Search for the cell housing the specified text and yield its [x, y] center coordinate. 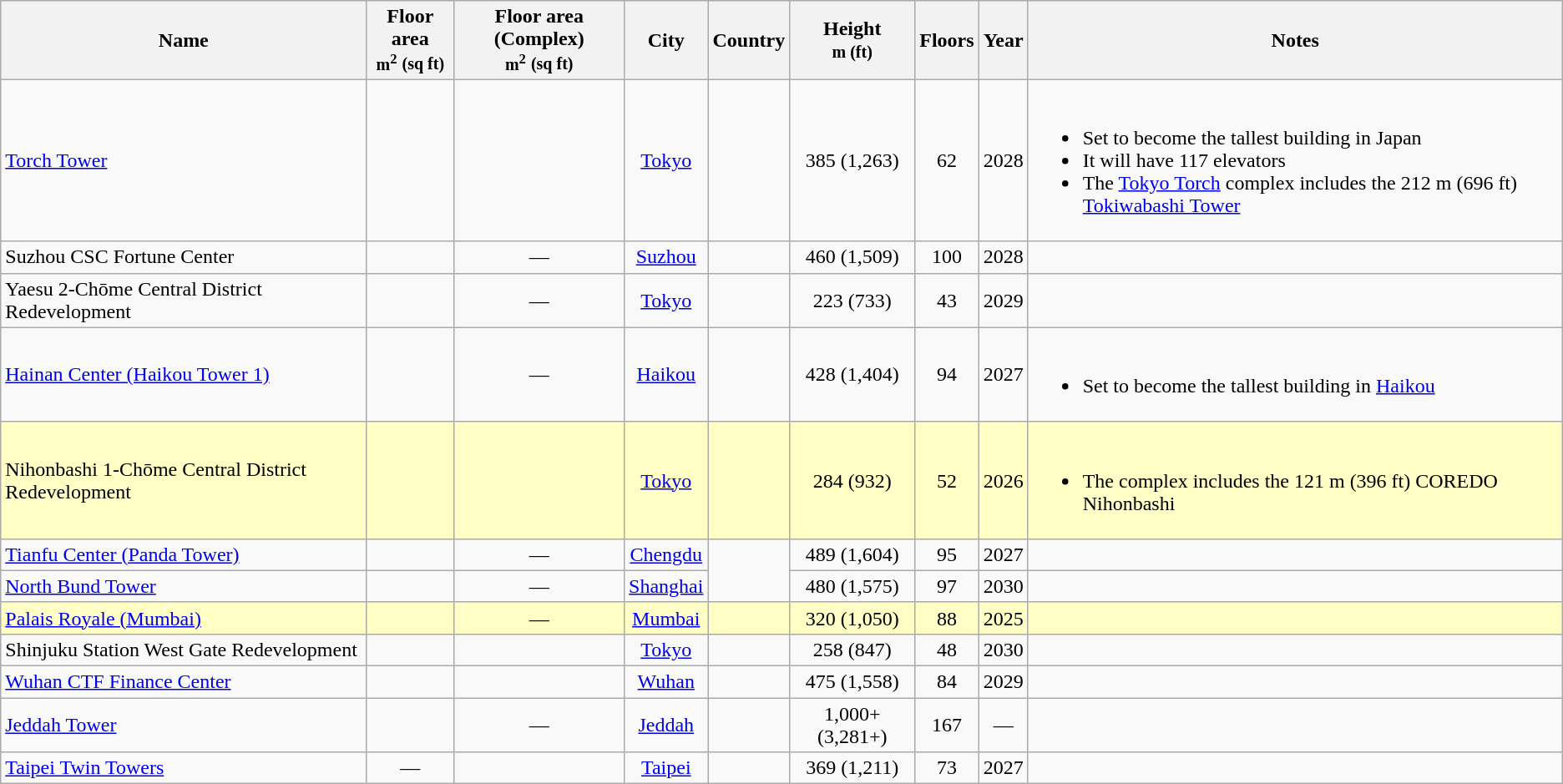
489 (1,604) [852, 554]
Suzhou [666, 257]
Jeddah Tower [184, 725]
480 (1,575) [852, 586]
95 [947, 554]
North Bund Tower [184, 586]
Mumbai [666, 618]
Nihonbashi 1-Chōme Central District Redevelopment [184, 480]
48 [947, 650]
Floor area (Complex)m2 (sq ft) [539, 40]
Suzhou CSC Fortune Center [184, 257]
Shanghai [666, 586]
The complex includes the 121 m (396 ft) COREDO Nihonbashi [1295, 480]
428 (1,404) [852, 374]
94 [947, 374]
52 [947, 480]
Floor aream2 (sq ft) [411, 40]
88 [947, 618]
Hainan Center (Haikou Tower 1) [184, 374]
258 (847) [852, 650]
475 (1,558) [852, 682]
369 (1,211) [852, 768]
167 [947, 725]
460 (1,509) [852, 257]
Taipei Twin Towers [184, 768]
62 [947, 160]
Chengdu [666, 554]
Torch Tower [184, 160]
Year [1004, 40]
Shinjuku Station West Gate Redevelopment [184, 650]
Notes [1295, 40]
385 (1,263) [852, 160]
Set to become the tallest building in Haikou [1295, 374]
Haikou [666, 374]
Yaesu 2-Chōme Central District Redevelopment [184, 301]
Wuhan CTF Finance Center [184, 682]
Set to become the tallest building in JapanIt will have 117 elevatorsThe Tokyo Torch complex includes the 212 m (696 ft) Tokiwabashi Tower [1295, 160]
223 (733) [852, 301]
Name [184, 40]
73 [947, 768]
320 (1,050) [852, 618]
284 (932) [852, 480]
43 [947, 301]
84 [947, 682]
Heightm (ft) [852, 40]
Wuhan [666, 682]
1,000+ (3,281+) [852, 725]
Palais Royale (Mumbai) [184, 618]
2025 [1004, 618]
Taipei [666, 768]
100 [947, 257]
City [666, 40]
Jeddah [666, 725]
Tianfu Center (Panda Tower) [184, 554]
97 [947, 586]
2026 [1004, 480]
Country [749, 40]
Floors [947, 40]
